Return [x, y] of the center of cell containing provided text 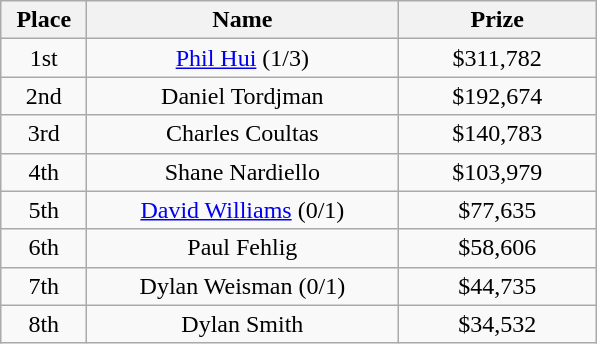
$311,782 [498, 58]
6th [44, 248]
$140,783 [498, 134]
Prize [498, 20]
1st [44, 58]
$34,532 [498, 324]
Shane Nardiello [242, 172]
Dylan Smith [242, 324]
Name [242, 20]
$44,735 [498, 286]
2nd [44, 96]
4th [44, 172]
7th [44, 286]
David Williams (0/1) [242, 210]
$58,606 [498, 248]
3rd [44, 134]
Place [44, 20]
Phil Hui (1/3) [242, 58]
Dylan Weisman (0/1) [242, 286]
$77,635 [498, 210]
8th [44, 324]
Charles Coultas [242, 134]
Daniel Tordjman [242, 96]
$192,674 [498, 96]
$103,979 [498, 172]
Paul Fehlig [242, 248]
5th [44, 210]
